Find where the given text appears and provide that cell's center as [x, y] coordinate. 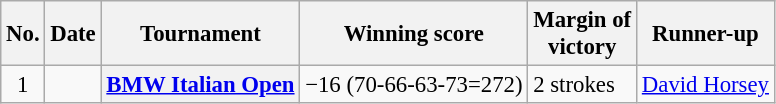
BMW Italian Open [200, 85]
2 strokes [582, 85]
1 [23, 85]
Tournament [200, 34]
Runner-up [706, 34]
−16 (70-66-63-73=272) [414, 85]
Date [73, 34]
No. [23, 34]
David Horsey [706, 85]
Winning score [414, 34]
Margin ofvictory [582, 34]
